Output the (X, Y) coordinate of the center of the cell containing the given text.  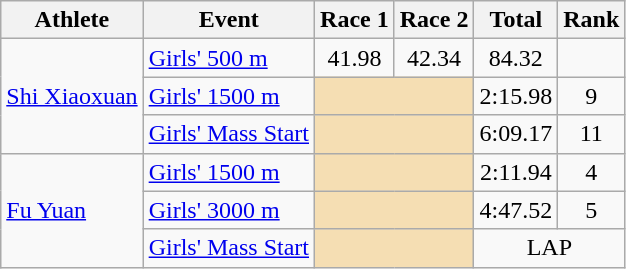
Fu Yuan (72, 210)
Event (228, 20)
9 (592, 96)
LAP (550, 248)
Race 2 (434, 20)
6:09.17 (516, 134)
Total (516, 20)
Race 1 (355, 20)
2:15.98 (516, 96)
Girls' 3000 m (228, 210)
5 (592, 210)
42.34 (434, 58)
Rank (592, 20)
Athlete (72, 20)
84.32 (516, 58)
Shi Xiaoxuan (72, 96)
2:11.94 (516, 172)
Girls' 500 m (228, 58)
4:47.52 (516, 210)
4 (592, 172)
11 (592, 134)
41.98 (355, 58)
